Find where the given text appears and provide that cell's center as (X, Y) coordinate. 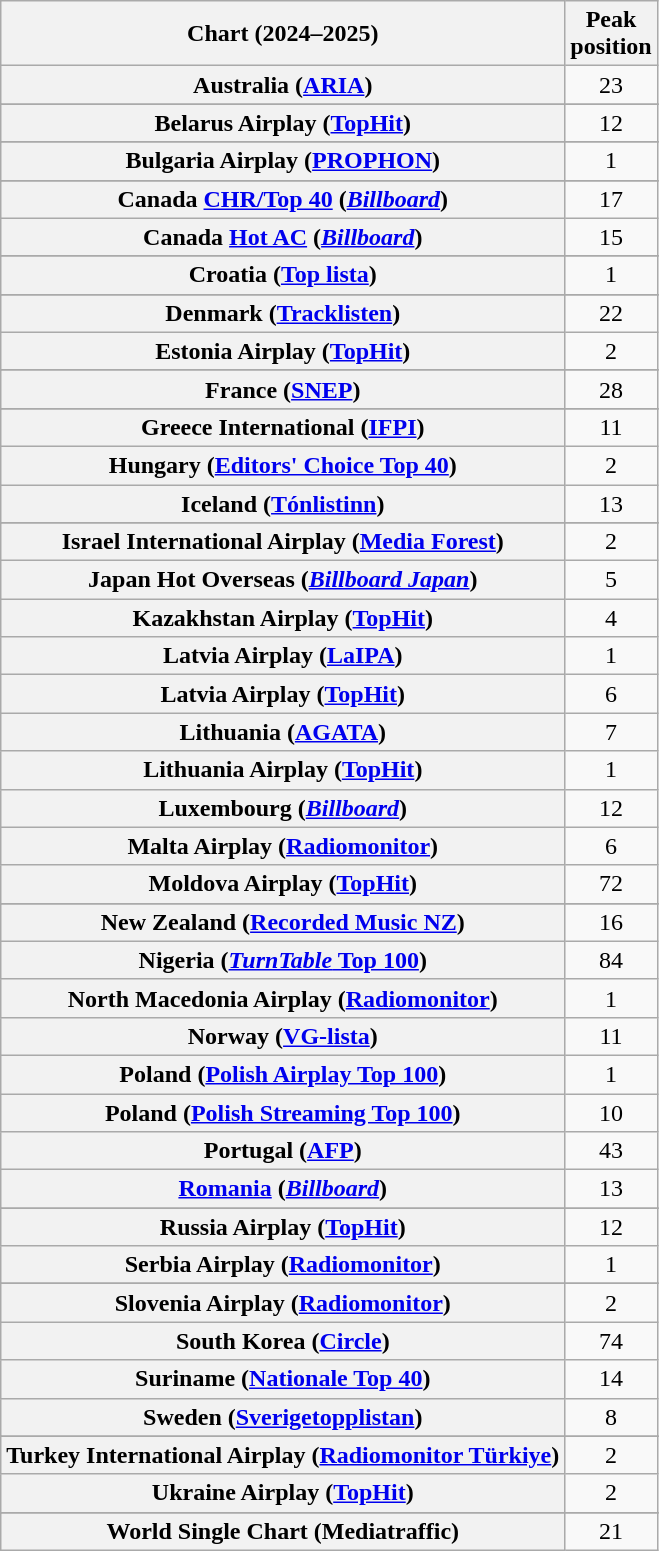
Latvia Airplay (LaIPA) (283, 656)
72 (611, 884)
Ukraine Airplay (TopHit) (283, 1493)
5 (611, 580)
Lithuania Airplay (TopHit) (283, 770)
Bulgaria Airplay (PROPHON) (283, 161)
23 (611, 85)
Estonia Airplay (TopHit) (283, 351)
Slovenia Airplay (Radiomonitor) (283, 1303)
Iceland (Tónlistinn) (283, 503)
21 (611, 1531)
Canada Hot AC (Billboard) (283, 237)
Poland (Polish Streaming Top 100) (283, 1113)
22 (611, 313)
Chart (2024–2025) (283, 34)
Australia (ARIA) (283, 85)
Japan Hot Overseas (Billboard Japan) (283, 580)
France (SNEP) (283, 389)
Nigeria (TurnTable Top 100) (283, 960)
South Korea (Circle) (283, 1341)
Kazakhstan Airplay (TopHit) (283, 618)
17 (611, 199)
Croatia (Top lista) (283, 275)
Lithuania (AGATA) (283, 732)
14 (611, 1379)
Malta Airplay (Radiomonitor) (283, 846)
Suriname (Nationale Top 40) (283, 1379)
16 (611, 922)
New Zealand (Recorded Music NZ) (283, 922)
Poland (Polish Airplay Top 100) (283, 1074)
Luxembourg (Billboard) (283, 808)
Israel International Airplay (Media Forest) (283, 542)
Peakposition (611, 34)
Serbia Airplay (Radiomonitor) (283, 1265)
Norway (VG-lista) (283, 1036)
Denmark (Tracklisten) (283, 313)
10 (611, 1113)
15 (611, 237)
Moldova Airplay (TopHit) (283, 884)
84 (611, 960)
4 (611, 618)
Hungary (Editors' Choice Top 40) (283, 465)
74 (611, 1341)
Romania (Billboard) (283, 1189)
7 (611, 732)
Greece International (IFPI) (283, 427)
Turkey International Airplay (Radiomonitor Türkiye) (283, 1455)
World Single Chart (Mediatraffic) (283, 1531)
28 (611, 389)
43 (611, 1151)
Russia Airplay (TopHit) (283, 1227)
Latvia Airplay (TopHit) (283, 694)
North Macedonia Airplay (Radiomonitor) (283, 998)
Belarus Airplay (TopHit) (283, 123)
Portugal (AFP) (283, 1151)
Canada CHR/Top 40 (Billboard) (283, 199)
8 (611, 1417)
Sweden (Sverigetopplistan) (283, 1417)
